Determine the [X, Y] coordinate at the center of the cell enclosing the given text.  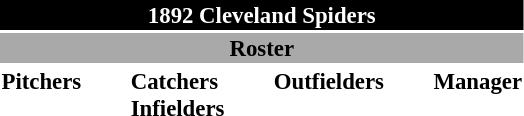
1892 Cleveland Spiders [262, 15]
Roster [262, 48]
